Identify which cell holds the provided text, then report its (X, Y) central coordinate. 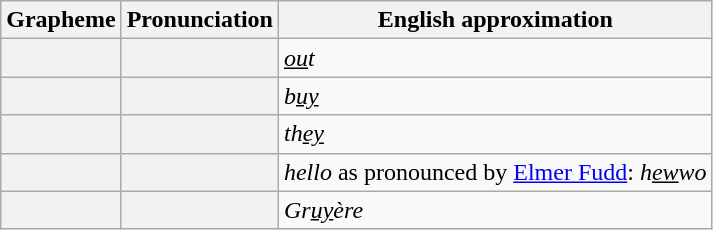
out (495, 58)
Pronunciation (200, 20)
hello as pronounced by Elmer Fudd: hewwo (495, 172)
Grapheme (61, 20)
English approximation (495, 20)
Gruyère (495, 210)
they (495, 134)
buy (495, 96)
